Extract the (X, Y) coordinate from the center of the cell holding the provided text.  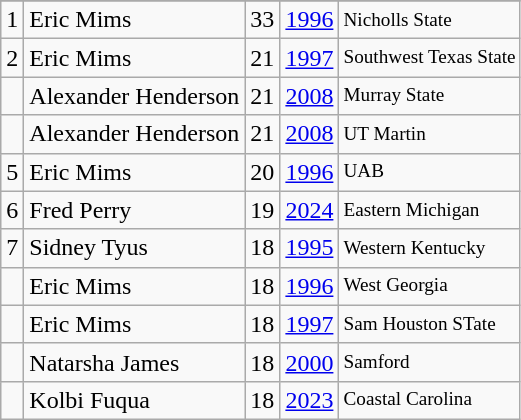
5 (12, 172)
20 (262, 172)
Natarsha James (134, 362)
West Georgia (430, 286)
Samford (430, 362)
19 (262, 210)
2 (12, 58)
Sam Houston STate (430, 324)
Murray State (430, 96)
Kolbi Fuqua (134, 400)
1 (12, 20)
Western Kentucky (430, 248)
Fred Perry (134, 210)
Southwest Texas State (430, 58)
7 (12, 248)
33 (262, 20)
2024 (310, 210)
UT Martin (430, 134)
6 (12, 210)
2000 (310, 362)
Sidney Tyus (134, 248)
Nicholls State (430, 20)
Eastern Michigan (430, 210)
2023 (310, 400)
Coastal Carolina (430, 400)
1995 (310, 248)
UAB (430, 172)
